Find where the given text appears and provide that cell's center as (x, y) coordinate. 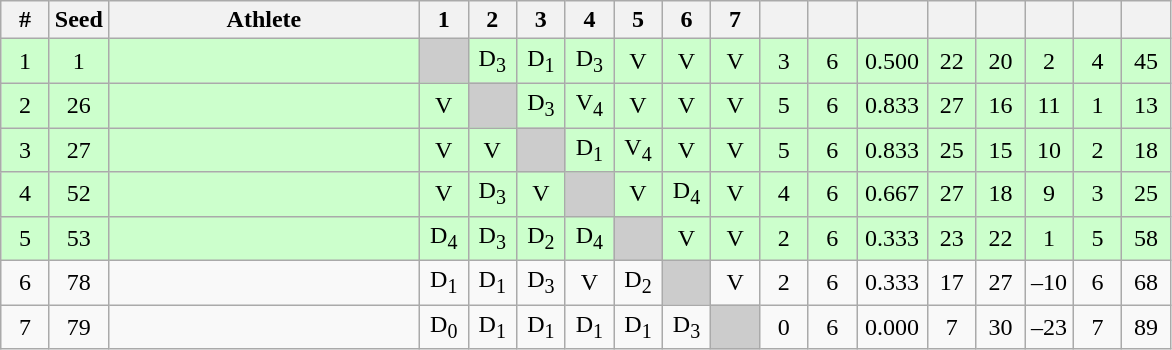
89 (1146, 327)
78 (78, 283)
17 (952, 283)
Athlete (264, 20)
# (26, 20)
16 (1000, 105)
58 (1146, 238)
Seed (78, 20)
11 (1050, 105)
53 (78, 238)
45 (1146, 61)
10 (1050, 150)
–23 (1050, 327)
30 (1000, 327)
20 (1000, 61)
0 (784, 327)
0.500 (892, 61)
0.667 (892, 194)
26 (78, 105)
68 (1146, 283)
52 (78, 194)
D0 (444, 327)
0.000 (892, 327)
15 (1000, 150)
–10 (1050, 283)
23 (952, 238)
13 (1146, 105)
9 (1050, 194)
79 (78, 327)
